Return [x, y] of the center of cell containing provided text 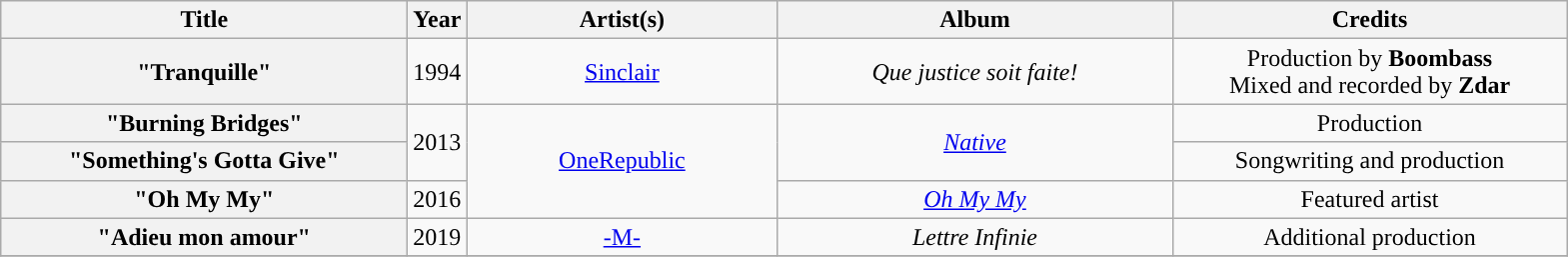
Native [975, 142]
Artist(s) [622, 20]
Title [204, 20]
"Something's Gotta Give" [204, 161]
"Burning Bridges" [204, 123]
Year [438, 20]
OneRepublic [622, 161]
2013 [438, 142]
Sinclair [622, 72]
Que justice soit faite! [975, 72]
-M- [622, 237]
Songwriting and production [1369, 161]
Album [975, 20]
"Oh My My" [204, 199]
Production by Boombass Mixed and recorded by Zdar [1369, 72]
"Adieu mon amour" [204, 237]
1994 [438, 72]
Featured artist [1369, 199]
Credits [1369, 20]
2019 [438, 237]
Oh My My [975, 199]
2016 [438, 199]
Production [1369, 123]
"Tranquille" [204, 72]
Lettre Infinie [975, 237]
Additional production [1369, 237]
